Provide the [X, Y] coordinate of the cell's center where the given text is located.  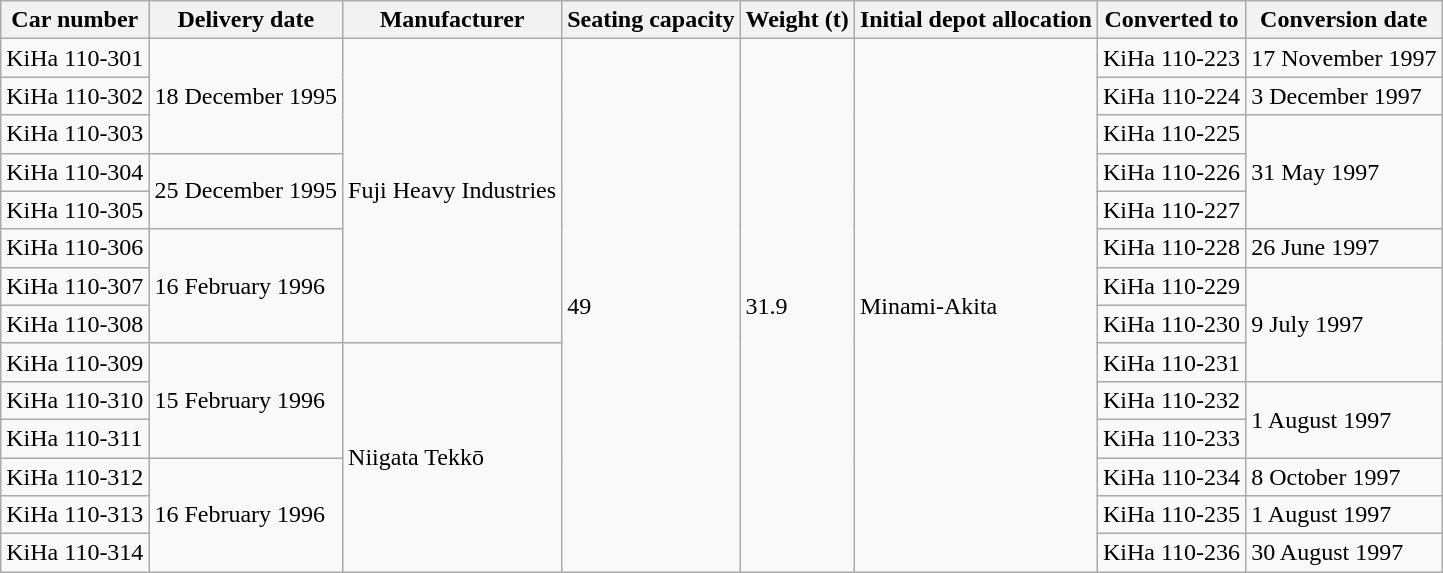
Seating capacity [651, 20]
KiHa 110-229 [1171, 286]
3 December 1997 [1344, 96]
49 [651, 306]
KiHa 110-310 [75, 400]
KiHa 110-305 [75, 210]
KiHa 110-301 [75, 58]
Niigata Tekkō [452, 457]
KiHa 110-314 [75, 553]
KiHa 110-304 [75, 172]
KiHa 110-312 [75, 477]
25 December 1995 [246, 191]
KiHa 110-234 [1171, 477]
Fuji Heavy Industries [452, 191]
KiHa 110-227 [1171, 210]
Initial depot allocation [976, 20]
KiHa 110-231 [1171, 362]
26 June 1997 [1344, 248]
Conversion date [1344, 20]
KiHa 110-235 [1171, 515]
KiHa 110-230 [1171, 324]
30 August 1997 [1344, 553]
Weight (t) [797, 20]
31.9 [797, 306]
Converted to [1171, 20]
KiHa 110-307 [75, 286]
KiHa 110-232 [1171, 400]
15 February 1996 [246, 400]
KiHa 110-225 [1171, 134]
KiHa 110-223 [1171, 58]
KiHa 110-313 [75, 515]
18 December 1995 [246, 96]
KiHa 110-308 [75, 324]
17 November 1997 [1344, 58]
Car number [75, 20]
KiHa 110-302 [75, 96]
KiHa 110-311 [75, 438]
Delivery date [246, 20]
9 July 1997 [1344, 324]
KiHa 110-233 [1171, 438]
KiHa 110-309 [75, 362]
Manufacturer [452, 20]
KiHa 110-306 [75, 248]
8 October 1997 [1344, 477]
KiHa 110-224 [1171, 96]
KiHa 110-303 [75, 134]
31 May 1997 [1344, 172]
KiHa 110-228 [1171, 248]
Minami-Akita [976, 306]
KiHa 110-226 [1171, 172]
KiHa 110-236 [1171, 553]
